For the text-containing cell, return its midpoint in (X, Y) coordinate format. 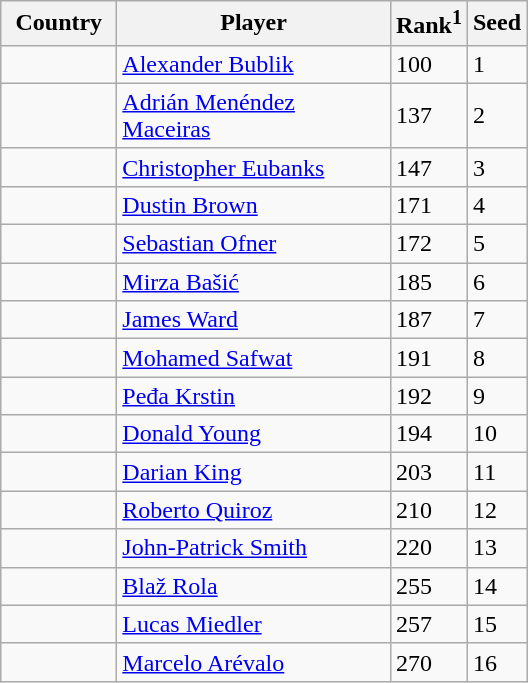
James Ward (254, 320)
Blaž Rola (254, 586)
Mirza Bašić (254, 282)
13 (496, 548)
Sebastian Ofner (254, 244)
Mohamed Safwat (254, 358)
203 (428, 472)
2 (496, 116)
Rank1 (428, 24)
Darian King (254, 472)
100 (428, 64)
1 (496, 64)
4 (496, 205)
John-Patrick Smith (254, 548)
187 (428, 320)
Roberto Quiroz (254, 510)
Player (254, 24)
270 (428, 662)
147 (428, 167)
137 (428, 116)
Seed (496, 24)
257 (428, 624)
6 (496, 282)
Dustin Brown (254, 205)
Adrián Menéndez Maceiras (254, 116)
9 (496, 396)
171 (428, 205)
16 (496, 662)
255 (428, 586)
Country (59, 24)
15 (496, 624)
191 (428, 358)
Lucas Miedler (254, 624)
12 (496, 510)
220 (428, 548)
14 (496, 586)
Marcelo Arévalo (254, 662)
192 (428, 396)
11 (496, 472)
10 (496, 434)
7 (496, 320)
5 (496, 244)
Donald Young (254, 434)
Alexander Bublik (254, 64)
3 (496, 167)
Peđa Krstin (254, 396)
210 (428, 510)
8 (496, 358)
172 (428, 244)
Christopher Eubanks (254, 167)
194 (428, 434)
185 (428, 282)
